Return the [x, y] coordinate for the center point of the cell that contains the specified text.  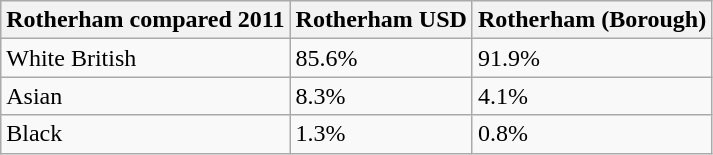
Rotherham USD [381, 20]
Rotherham compared 2011 [146, 20]
White British [146, 58]
4.1% [592, 96]
85.6% [381, 58]
1.3% [381, 134]
0.8% [592, 134]
91.9% [592, 58]
8.3% [381, 96]
Black [146, 134]
Asian [146, 96]
Rotherham (Borough) [592, 20]
